Extract the (x, y) coordinate from the center of the cell holding the provided text.  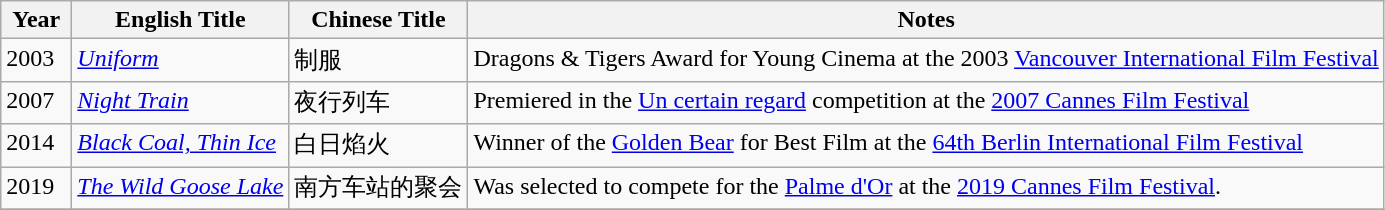
English Title (180, 20)
南方车站的聚会 (378, 188)
夜行列车 (378, 102)
Dragons & Tigers Award for Young Cinema at the 2003 Vancouver International Film Festival (926, 60)
Was selected to compete for the Palme d'Or at the 2019 Cannes Film Festival. (926, 188)
2014 (36, 146)
Chinese Title (378, 20)
2007 (36, 102)
白日焰火 (378, 146)
Night Train (180, 102)
2003 (36, 60)
Year (36, 20)
Uniform (180, 60)
Black Coal, Thin Ice (180, 146)
Premiered in the Un certain regard competition at the 2007 Cannes Film Festival (926, 102)
Winner of the Golden Bear for Best Film at the 64th Berlin International Film Festival (926, 146)
制服 (378, 60)
The Wild Goose Lake (180, 188)
Notes (926, 20)
2019 (36, 188)
